Provide the (x, y) coordinate of the cell's center where the given text is located.  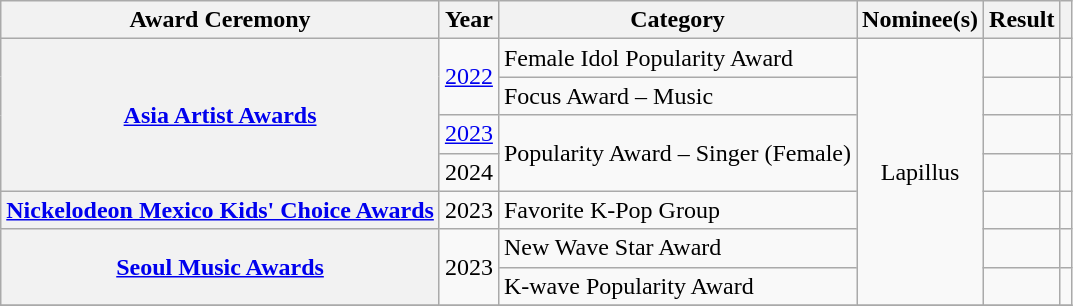
Focus Award – Music (677, 96)
Nickelodeon Mexico Kids' Choice Awards (220, 210)
Category (677, 20)
Seoul Music Awards (220, 267)
New Wave Star Award (677, 248)
Favorite K-Pop Group (677, 210)
Result (1022, 20)
Female Idol Popularity Award (677, 58)
2024 (468, 172)
Year (468, 20)
2022 (468, 77)
Asia Artist Awards (220, 115)
Award Ceremony (220, 20)
K-wave Popularity Award (677, 286)
Popularity Award – Singer (Female) (677, 153)
Nominee(s) (920, 20)
Lapillus (920, 172)
